Detect which cell encompasses the target text, then output its [x, y] center coordinate. 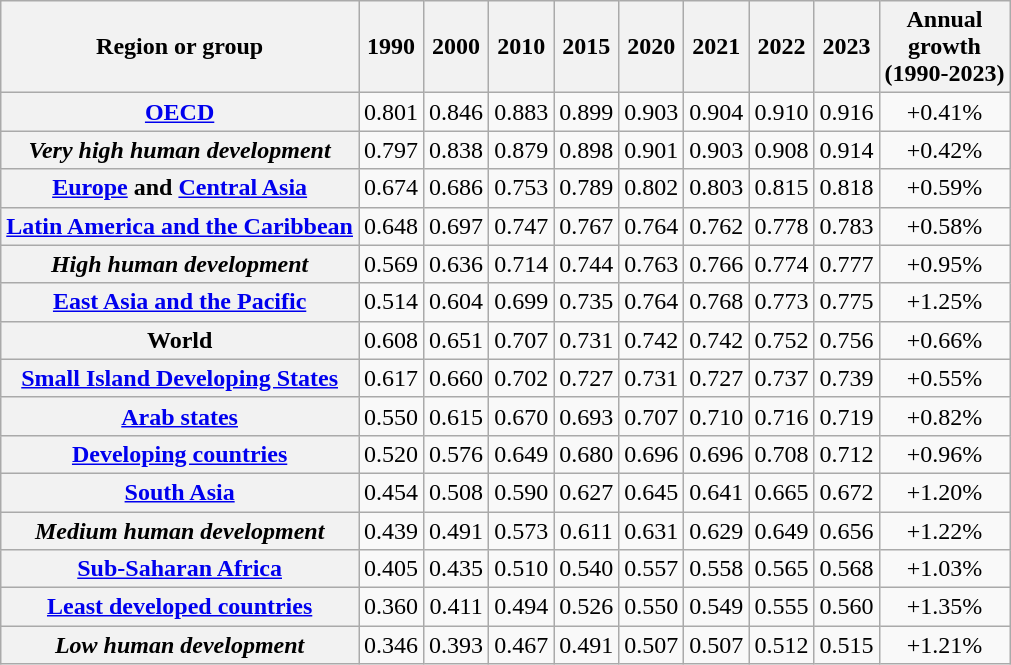
2021 [716, 47]
0.783 [846, 226]
South Asia [180, 492]
0.674 [390, 188]
0.648 [390, 226]
Very high human development [180, 150]
0.838 [456, 150]
Annualgrowth(1990-2023) [944, 47]
0.712 [846, 454]
0.558 [716, 569]
+1.35% [944, 607]
0.802 [652, 188]
0.739 [846, 378]
+1.20% [944, 492]
0.899 [586, 112]
0.360 [390, 607]
0.777 [846, 264]
Medium human development [180, 531]
Latin America and the Caribbean [180, 226]
+0.59% [944, 188]
2000 [456, 47]
0.686 [456, 188]
0.454 [390, 492]
0.778 [782, 226]
0.346 [390, 645]
0.435 [456, 569]
0.702 [522, 378]
0.774 [782, 264]
Sub-Saharan Africa [180, 569]
0.818 [846, 188]
0.617 [390, 378]
2023 [846, 47]
World [180, 340]
0.656 [846, 531]
+0.66% [944, 340]
0.636 [456, 264]
Small Island Developing States [180, 378]
0.737 [782, 378]
0.514 [390, 302]
0.604 [456, 302]
0.904 [716, 112]
2022 [782, 47]
0.697 [456, 226]
0.672 [846, 492]
0.660 [456, 378]
0.752 [782, 340]
+0.82% [944, 416]
+1.22% [944, 531]
0.901 [652, 150]
0.767 [586, 226]
0.815 [782, 188]
0.641 [716, 492]
0.789 [586, 188]
+1.21% [944, 645]
+0.58% [944, 226]
0.411 [456, 607]
0.762 [716, 226]
Low human development [180, 645]
0.565 [782, 569]
+0.96% [944, 454]
+1.25% [944, 302]
Region or group [180, 47]
0.467 [522, 645]
0.590 [522, 492]
0.716 [782, 416]
1990 [390, 47]
+0.55% [944, 378]
0.803 [716, 188]
0.916 [846, 112]
0.693 [586, 416]
0.908 [782, 150]
0.883 [522, 112]
0.515 [846, 645]
Developing countries [180, 454]
0.763 [652, 264]
0.393 [456, 645]
0.555 [782, 607]
0.879 [522, 150]
0.797 [390, 150]
East Asia and the Pacific [180, 302]
2020 [652, 47]
+0.42% [944, 150]
0.512 [782, 645]
0.576 [456, 454]
0.510 [522, 569]
+1.03% [944, 569]
0.801 [390, 112]
0.910 [782, 112]
High human development [180, 264]
0.914 [846, 150]
0.719 [846, 416]
0.756 [846, 340]
0.629 [716, 531]
0.608 [390, 340]
0.753 [522, 188]
0.766 [716, 264]
0.735 [586, 302]
0.773 [782, 302]
0.526 [586, 607]
0.665 [782, 492]
0.557 [652, 569]
+0.95% [944, 264]
0.573 [522, 531]
+0.41% [944, 112]
Europe and Central Asia [180, 188]
0.627 [586, 492]
0.494 [522, 607]
0.744 [586, 264]
2015 [586, 47]
0.611 [586, 531]
0.568 [846, 569]
0.768 [716, 302]
0.747 [522, 226]
0.670 [522, 416]
0.540 [586, 569]
0.520 [390, 454]
0.439 [390, 531]
OECD [180, 112]
0.846 [456, 112]
0.898 [586, 150]
0.615 [456, 416]
0.708 [782, 454]
0.699 [522, 302]
0.631 [652, 531]
2010 [522, 47]
0.645 [652, 492]
0.549 [716, 607]
Least developed countries [180, 607]
0.508 [456, 492]
0.651 [456, 340]
Arab states [180, 416]
0.714 [522, 264]
0.775 [846, 302]
0.710 [716, 416]
0.405 [390, 569]
0.560 [846, 607]
0.680 [586, 454]
0.569 [390, 264]
